Output the [x, y] coordinate of the center of the cell containing the given text.  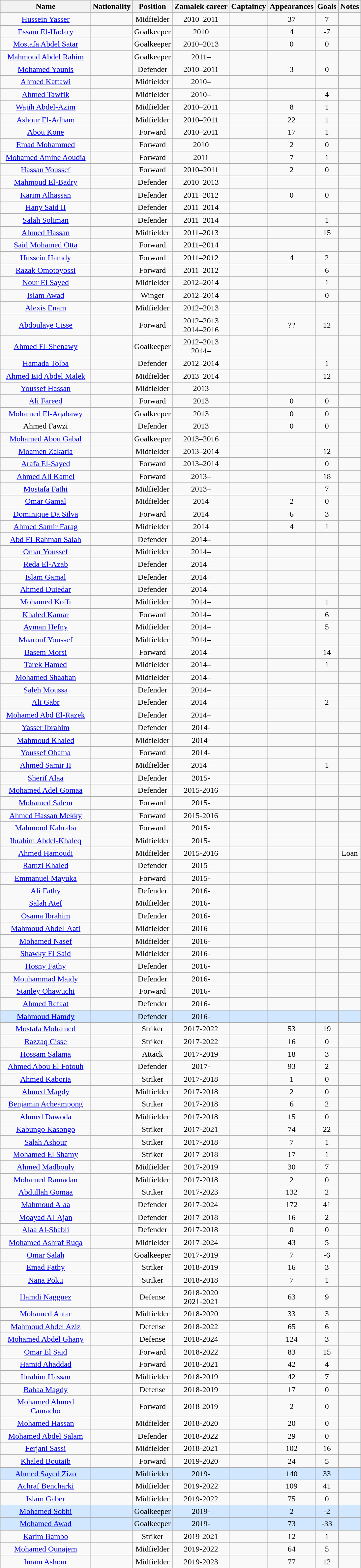
Mohamed Younis [45, 69]
Ali Fathy [45, 891]
Ayman Hefny [45, 627]
2017-2023 [201, 1192]
Ahmed Refaat [45, 1004]
Captaincy [249, 7]
Omar Salah [45, 1255]
Mohamed Awad [45, 1524]
Ahmed Madbouly [45, 1167]
Ashour El-Adham [45, 119]
Mahmoud Khaled [45, 740]
-33 [327, 1524]
43 [291, 1242]
37 [291, 19]
-2 [327, 1511]
Hassan Youssef [45, 170]
Omar El Said [45, 1352]
Mahmoud Kahraba [45, 828]
Mahmoud Abdel Rahim [45, 57]
2018-20202021-2021 [201, 1297]
Razzaq Cisse [45, 1041]
Saleh Moussa [45, 690]
Hany Said II [45, 208]
19 [327, 1029]
Mohamed Abdel Ghany [45, 1339]
Imam Ashour [45, 1561]
Mahmoud Alaa [45, 1205]
Ahmed Dawoda [45, 1117]
2012–2013 2014–2016 [201, 325]
Mohamed Ounajem [45, 1549]
Hamid Ahaddad [45, 1364]
Ahmed Hassan [45, 233]
2017-2021 [201, 1129]
Ahmed Kattawi [45, 82]
24 [291, 1461]
Stanley Ohawuchi [45, 991]
Achraf Bencharki [45, 1486]
Salah Soliman [45, 220]
2019-2021 [201, 1536]
9 [327, 1297]
Ahmed Samir II [45, 765]
Alaa Al-Shabli [45, 1230]
2018-2018 [201, 1280]
Salah Atef [45, 903]
Loan [349, 853]
2011– [201, 57]
Appearances [291, 7]
Abd El-Rahman Salah [45, 539]
Hossam Salama [45, 1054]
Mouhammad Majdy [45, 979]
73 [291, 1524]
Emad Mohammed [45, 144]
Yasser Ibrahim [45, 727]
Ahmed Duiedar [45, 590]
Islam Awad [45, 295]
Ahmed Hassan Mekky [45, 816]
Ahmed Samir Farag [45, 527]
Nationality [112, 7]
Khaled Boutaib [45, 1461]
Bahaa Magdy [45, 1389]
Mahmoud Abdel Aziz [45, 1327]
Mostafa Fathi [45, 489]
Mohamed Nasef [45, 941]
Mohamed Shaaban [45, 677]
Abdoulaye Cisse [45, 325]
93 [291, 1067]
2011 [201, 157]
109 [291, 1486]
172 [291, 1205]
Mostafa Mohamed [45, 1029]
Ahmed Hamoudi [45, 853]
Ali Fareed [45, 401]
Mohamed Adel Gomaa [45, 790]
Essam El-Hadary [45, 32]
Razak Omotoyossi [45, 270]
Ibrahim Abdel-Khaleq [45, 841]
Islam Gaber [45, 1499]
2012–2013 2014– [201, 346]
Ahmed Magdy [45, 1092]
2019-2023 [201, 1561]
Basem Morsi [45, 652]
Moamen Zakaria [45, 451]
Khaled Kamar [45, 615]
Mohamed El-Aqabawy [45, 414]
132 [291, 1192]
Hosny Fathy [45, 966]
Ahmed Eid Abdel Malek [45, 376]
Winger [153, 295]
2013–2016 [201, 439]
Mohamed Hassan [45, 1424]
Youssef Obama [45, 752]
Salah Ashour [45, 1142]
Mohamed Salem [45, 803]
14 [327, 652]
Mohamed Ahmed Camacho [45, 1407]
Mohamed Koffi [45, 602]
Hussein Hamdy [45, 258]
Ahmed Kaboria [45, 1079]
2018-2024 [201, 1339]
Mohamed Abou Gabal [45, 439]
Abdullah Gomaa [45, 1192]
Zamalek career [201, 7]
Reda El-Azab [45, 564]
Alexis Enam [45, 308]
Nana Poku [45, 1280]
Karim Alhassan [45, 195]
74 [291, 1129]
8 [291, 107]
Mohamed Antar [45, 1314]
Mohamed Sobhi [45, 1511]
29 [291, 1436]
2011–2013 [201, 233]
2019-2020 [201, 1461]
Kabungo Kasongo [45, 1129]
Wajih Abdel-Azim [45, 107]
2017- [201, 1067]
Nour El Sayed [45, 283]
Ahmed El-Shenawy [45, 346]
Notes [349, 7]
-6 [327, 1255]
Arafa El-Sayed [45, 464]
Mohamed Ramadan [45, 1179]
Islam Gamal [45, 577]
Ali Gabr [45, 702]
77 [291, 1561]
65 [291, 1327]
Mohamed Amine Aoudia [45, 157]
Benjamin Acheampong [45, 1104]
Mohamed Abdel Salam [45, 1436]
Maarouf Youssef [45, 640]
Hussein Yasser [45, 19]
Mostafa Abdel Satar [45, 44]
124 [291, 1339]
Goals [327, 7]
30 [291, 1167]
Ibrahim Hassan [45, 1377]
75 [291, 1499]
Name [45, 7]
Hamada Tolba [45, 363]
Mahmoud El-Badry [45, 182]
Shawky El Said [45, 953]
Moayad Al-Ajan [45, 1217]
Sherif Alaa [45, 778]
Mohamed Abd El-Razek [45, 715]
Emmanuel Mayuka [45, 878]
Ahmed Sayed Zizo [45, 1474]
Dominique Da Silva [45, 514]
?? [291, 325]
Said Mohamed Otta [45, 245]
Youssef Hassan [45, 389]
2012–2013 [201, 308]
Omar Gamal [45, 501]
Ahmed Tawfik [45, 94]
Ahmed Abou El Fotouh [45, 1067]
Mohamed El Shamy [45, 1154]
Hamdi Nagguez [45, 1297]
Position [153, 7]
53 [291, 1029]
64 [291, 1549]
Ahmed Fawzi [45, 426]
-7 [327, 32]
Osama Ibrahim [45, 916]
Ferjani Sassi [45, 1449]
63 [291, 1297]
Omar Youssef [45, 552]
Mahmoud Abdel-Aati [45, 928]
140 [291, 1474]
102 [291, 1449]
Mahmoud Hamdy [45, 1016]
Attack [153, 1054]
83 [291, 1352]
Mohamed Ashraf Ruqa [45, 1242]
Emad Fathy [45, 1267]
Abou Kone [45, 132]
20 [291, 1424]
Tarek Hamed [45, 665]
Karim Bambo [45, 1536]
Ahmed Ali Kamel [45, 476]
Ramzi Khaled [45, 866]
